Scan for the cell matching the given text and deliver its [x, y] coordinate at center. 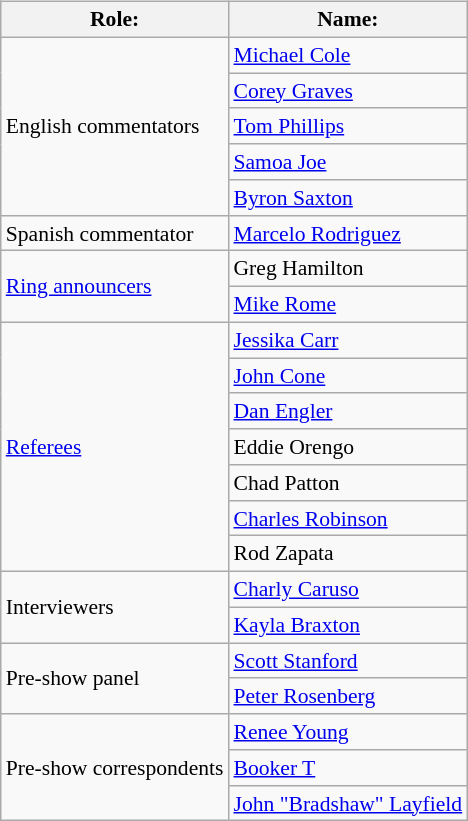
Mike Rome [348, 305]
Peter Rosenberg [348, 696]
Tom Phillips [348, 126]
Ring announcers [115, 286]
Referees [115, 446]
Charles Robinson [348, 518]
Role: [115, 20]
Michael Cole [348, 55]
English commentators [115, 126]
Interviewers [115, 608]
Name: [348, 20]
Pre-show correspondents [115, 768]
Kayla Braxton [348, 625]
Greg Hamilton [348, 269]
Eddie Orengo [348, 447]
Jessika Carr [348, 340]
Booker T [348, 768]
Dan Engler [348, 411]
Pre-show panel [115, 678]
Renee Young [348, 732]
Samoa Joe [348, 162]
Byron Saxton [348, 198]
John "Bradshaw" Layfield [348, 803]
Corey Graves [348, 91]
John Cone [348, 376]
Rod Zapata [348, 554]
Spanish commentator [115, 233]
Scott Stanford [348, 661]
Charly Caruso [348, 590]
Chad Patton [348, 483]
Marcelo Rodriguez [348, 233]
